Determine the [X, Y] coordinate at the center of the cell enclosing the given text.  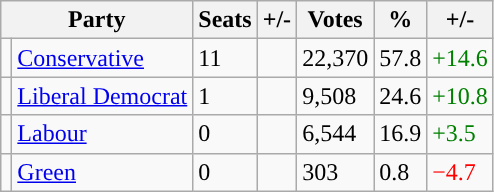
57.8 [400, 58]
11 [225, 58]
6,544 [336, 134]
303 [336, 172]
+10.8 [460, 96]
Liberal Democrat [102, 96]
Votes [336, 20]
−4.7 [460, 172]
24.6 [400, 96]
Labour [102, 134]
1 [225, 96]
22,370 [336, 58]
Conservative [102, 58]
9,508 [336, 96]
0.8 [400, 172]
Green [102, 172]
% [400, 20]
+3.5 [460, 134]
16.9 [400, 134]
+14.6 [460, 58]
Party [97, 20]
Seats [225, 20]
